Find where the given text appears and provide that cell's center as [X, Y] coordinate. 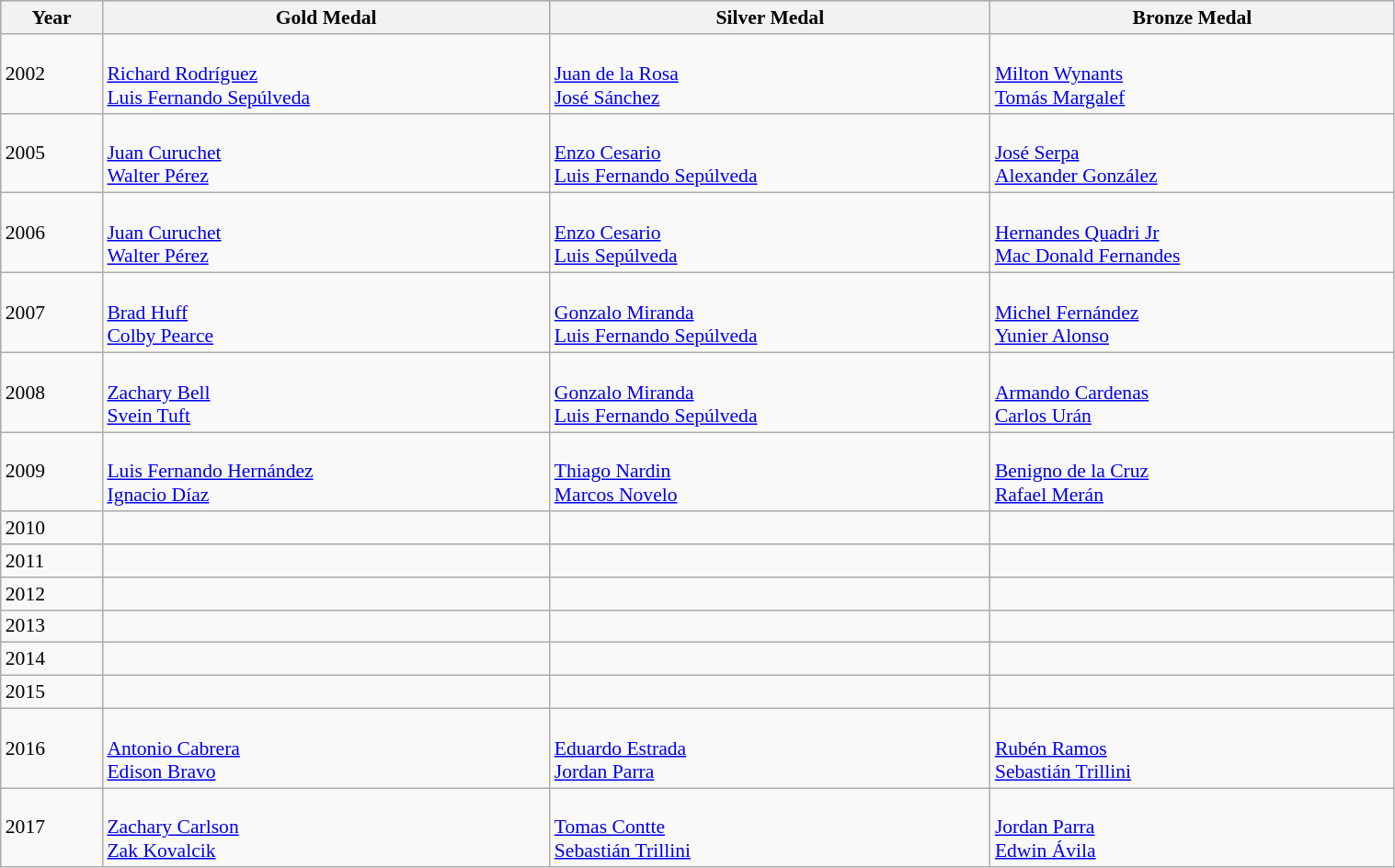
Luis Fernando HernándezIgnacio Díaz [326, 473]
Enzo CesarioLuis Sepúlveda [771, 234]
Year [51, 17]
2008 [51, 392]
Hernandes Quadri JrMac Donald Fernandes [1192, 234]
Benigno de la CruzRafael Merán [1192, 473]
2002 [51, 74]
Zachary BellSvein Tuft [326, 392]
Bronze Medal [1192, 17]
Michel FernándezYunier Alonso [1192, 313]
Milton WynantsTomás Margalef [1192, 74]
Antonio CabreraEdison Bravo [326, 748]
Jordan ParraEdwin Ávila [1192, 828]
2013 [51, 626]
2009 [51, 473]
Richard RodríguezLuis Fernando Sepúlveda [326, 74]
Enzo CesarioLuis Fernando Sepúlveda [771, 153]
Tomas ContteSebastián Trillini [771, 828]
2017 [51, 828]
2016 [51, 748]
2007 [51, 313]
Gold Medal [326, 17]
2014 [51, 659]
Thiago NardinMarcos Novelo [771, 473]
Juan de la RosaJosé Sánchez [771, 74]
2015 [51, 692]
Zachary CarlsonZak Kovalcik [326, 828]
2005 [51, 153]
Eduardo EstradaJordan Parra [771, 748]
Rubén RamosSebastián Trillini [1192, 748]
2012 [51, 594]
Armando CardenasCarlos Urán [1192, 392]
2010 [51, 529]
2011 [51, 561]
José SerpaAlexander González [1192, 153]
2006 [51, 234]
Brad HuffColby Pearce [326, 313]
Silver Medal [771, 17]
